Output the [x, y] coordinate of the center of the cell containing the given text.  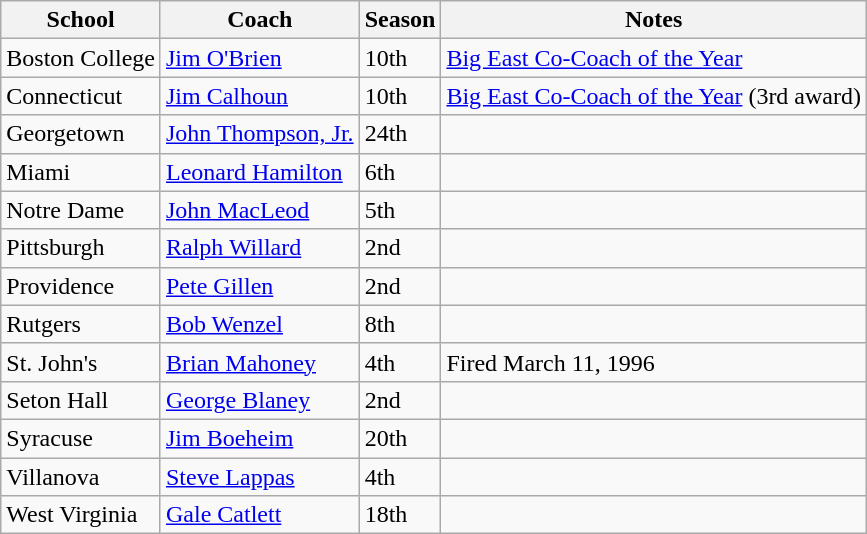
6th [400, 172]
Big East Co-Coach of the Year (3rd award) [654, 96]
Miami [81, 172]
Big East Co-Coach of the Year [654, 58]
Season [400, 20]
Villanova [81, 477]
5th [400, 210]
Connecticut [81, 96]
Syracuse [81, 438]
Pete Gillen [260, 286]
George Blaney [260, 400]
8th [400, 324]
18th [400, 515]
Steve Lappas [260, 477]
Ralph Willard [260, 248]
Fired March 11, 1996 [654, 362]
Jim Boeheim [260, 438]
Notre Dame [81, 210]
Jim O'Brien [260, 58]
Providence [81, 286]
Coach [260, 20]
Rutgers [81, 324]
Pittsburgh [81, 248]
24th [400, 134]
Georgetown [81, 134]
Notes [654, 20]
Brian Mahoney [260, 362]
School [81, 20]
Jim Calhoun [260, 96]
John MacLeod [260, 210]
St. John's [81, 362]
West Virginia [81, 515]
Leonard Hamilton [260, 172]
20th [400, 438]
John Thompson, Jr. [260, 134]
Gale Catlett [260, 515]
Seton Hall [81, 400]
Boston College [81, 58]
Bob Wenzel [260, 324]
